Locate the cell with the specified text and output its (x, y) center coordinate. 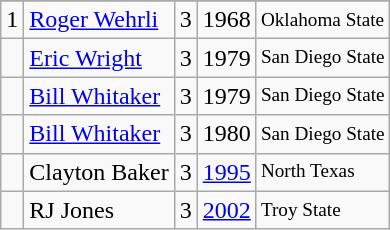
North Texas (322, 172)
2002 (226, 210)
1968 (226, 20)
Troy State (322, 210)
RJ Jones (99, 210)
Eric Wright (99, 58)
1 (12, 20)
Clayton Baker (99, 172)
1995 (226, 172)
Roger Wehrli (99, 20)
Oklahoma State (322, 20)
1980 (226, 134)
